Return (X, Y) of the center of cell containing provided text 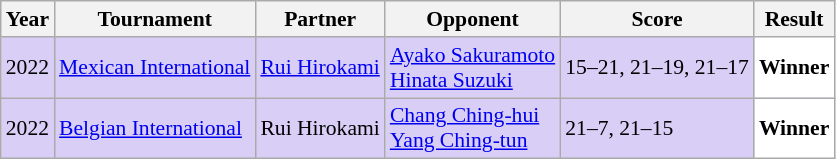
Score (657, 19)
Tournament (154, 19)
Ayako Sakuramoto Hinata Suzuki (472, 68)
21–7, 21–15 (657, 128)
Year (28, 19)
Partner (320, 19)
15–21, 21–19, 21–17 (657, 68)
Belgian International (154, 128)
Opponent (472, 19)
Result (794, 19)
Mexican International (154, 68)
Chang Ching-hui Yang Ching-tun (472, 128)
